Locate the cell with the specified text and output its (X, Y) center coordinate. 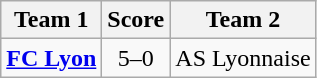
FC Lyon (52, 58)
Score (136, 20)
5–0 (136, 58)
Team 1 (52, 20)
AS Lyonnaise (243, 58)
Team 2 (243, 20)
